Locate the cell with the specified text and output its (x, y) center coordinate. 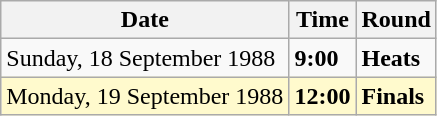
Time (322, 20)
12:00 (322, 96)
Round (396, 20)
Finals (396, 96)
Monday, 19 September 1988 (145, 96)
Date (145, 20)
Heats (396, 58)
9:00 (322, 58)
Sunday, 18 September 1988 (145, 58)
